Search for the cell housing the specified text and yield its (x, y) center coordinate. 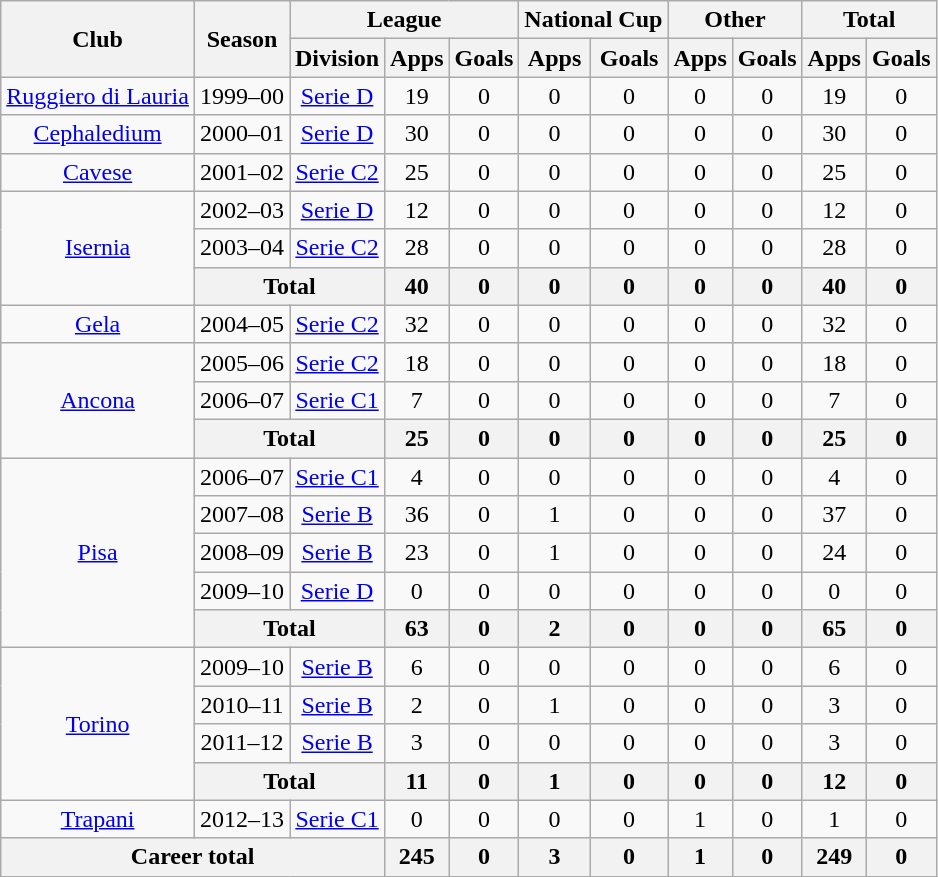
2003–04 (242, 248)
2012–13 (242, 819)
37 (834, 515)
Career total (193, 857)
Cavese (98, 172)
Season (242, 39)
11 (417, 781)
2011–12 (242, 743)
1999–00 (242, 96)
2000–01 (242, 134)
Club (98, 39)
Trapani (98, 819)
2001–02 (242, 172)
63 (417, 629)
2008–09 (242, 553)
2005–06 (242, 362)
2004–05 (242, 324)
2002–03 (242, 210)
Ancona (98, 400)
Cephaledium (98, 134)
League (404, 20)
24 (834, 553)
245 (417, 857)
36 (417, 515)
Torino (98, 724)
Ruggiero di Lauria (98, 96)
2010–11 (242, 705)
Pisa (98, 553)
65 (834, 629)
Other (735, 20)
Gela (98, 324)
249 (834, 857)
2007–08 (242, 515)
Division (338, 58)
Isernia (98, 248)
23 (417, 553)
National Cup (594, 20)
